Find where the given text appears and provide that cell's center as [X, Y] coordinate. 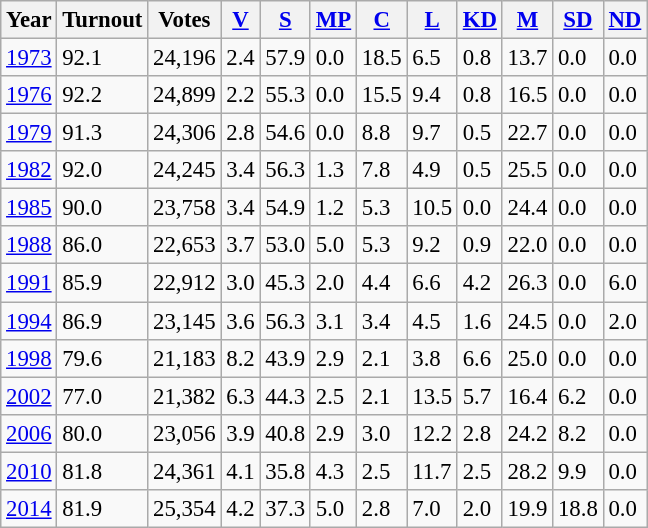
43.9 [285, 358]
3.7 [240, 245]
24,306 [184, 133]
22,912 [184, 283]
6.3 [240, 396]
2.2 [240, 95]
4.3 [333, 471]
91.3 [102, 133]
5.7 [480, 396]
3.6 [240, 321]
1991 [29, 283]
54.9 [285, 208]
22,653 [184, 245]
57.9 [285, 58]
1.2 [333, 208]
1988 [29, 245]
81.9 [102, 509]
81.8 [102, 471]
18.8 [578, 509]
90.0 [102, 208]
21,382 [184, 396]
MP [333, 20]
1.3 [333, 170]
53.0 [285, 245]
3.1 [333, 321]
37.3 [285, 509]
23,758 [184, 208]
25.0 [527, 358]
3.8 [432, 358]
85.9 [102, 283]
15.5 [382, 95]
79.6 [102, 358]
16.5 [527, 95]
92.0 [102, 170]
21,183 [184, 358]
80.0 [102, 433]
8.8 [382, 133]
6.5 [432, 58]
2010 [29, 471]
4.9 [432, 170]
6.0 [625, 283]
25,354 [184, 509]
11.7 [432, 471]
2006 [29, 433]
KD [480, 20]
SD [578, 20]
55.3 [285, 95]
L [432, 20]
1973 [29, 58]
4.1 [240, 471]
12.2 [432, 433]
25.5 [527, 170]
18.5 [382, 58]
7.0 [432, 509]
4.5 [432, 321]
24.5 [527, 321]
24.2 [527, 433]
13.7 [527, 58]
16.4 [527, 396]
2.4 [240, 58]
M [527, 20]
13.5 [432, 396]
24,899 [184, 95]
ND [625, 20]
Turnout [102, 20]
24,245 [184, 170]
28.2 [527, 471]
Votes [184, 20]
92.1 [102, 58]
77.0 [102, 396]
9.4 [432, 95]
86.9 [102, 321]
9.7 [432, 133]
22.0 [527, 245]
19.9 [527, 509]
1982 [29, 170]
1976 [29, 95]
V [240, 20]
6.2 [578, 396]
26.3 [527, 283]
23,145 [184, 321]
40.8 [285, 433]
54.6 [285, 133]
3.9 [240, 433]
S [285, 20]
10.5 [432, 208]
22.7 [527, 133]
92.2 [102, 95]
23,056 [184, 433]
1998 [29, 358]
2014 [29, 509]
44.3 [285, 396]
24,361 [184, 471]
9.2 [432, 245]
Year [29, 20]
86.0 [102, 245]
C [382, 20]
1.6 [480, 321]
45.3 [285, 283]
9.9 [578, 471]
1994 [29, 321]
35.8 [285, 471]
4.4 [382, 283]
24,196 [184, 58]
7.8 [382, 170]
0.9 [480, 245]
1985 [29, 208]
1979 [29, 133]
2002 [29, 396]
24.4 [527, 208]
